For the text-containing cell, return its midpoint in [x, y] coordinate format. 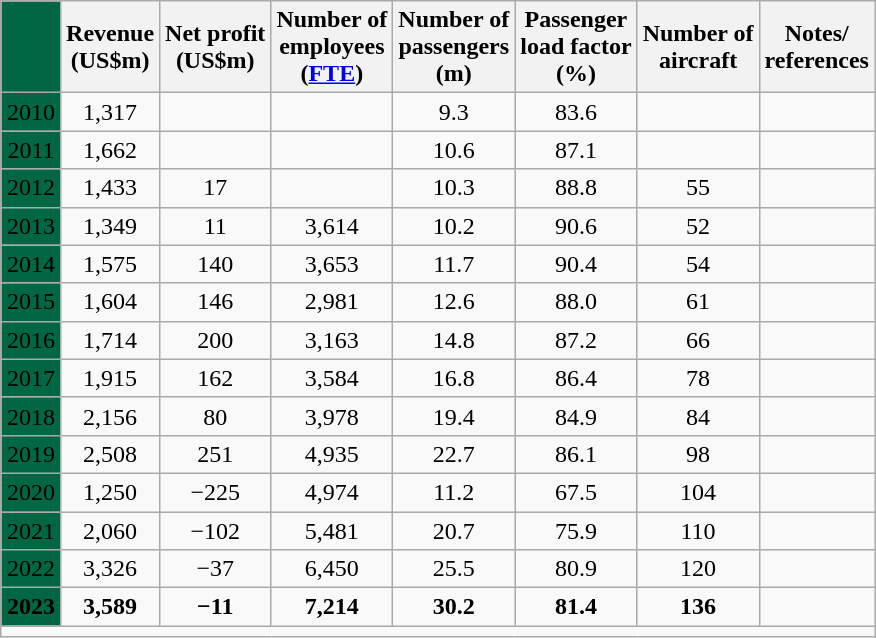
80 [216, 416]
3,589 [110, 607]
75.9 [576, 531]
2011 [30, 150]
3,614 [332, 226]
200 [216, 340]
Number ofaircraft [698, 47]
2012 [30, 188]
52 [698, 226]
Number ofemployees(FTE) [332, 47]
6,450 [332, 569]
17 [216, 188]
83.6 [576, 112]
120 [698, 569]
16.8 [454, 378]
3,978 [332, 416]
25.5 [454, 569]
30.2 [454, 607]
55 [698, 188]
2014 [30, 264]
10.2 [454, 226]
54 [698, 264]
140 [216, 264]
1,433 [110, 188]
4,935 [332, 454]
146 [216, 302]
3,163 [332, 340]
86.1 [576, 454]
10.6 [454, 150]
9.3 [454, 112]
1,915 [110, 378]
87.1 [576, 150]
14.8 [454, 340]
2,508 [110, 454]
2016 [30, 340]
2013 [30, 226]
11.2 [454, 492]
Net profit(US$m) [216, 47]
90.6 [576, 226]
5,481 [332, 531]
84.9 [576, 416]
2,060 [110, 531]
19.4 [454, 416]
2020 [30, 492]
3,326 [110, 569]
110 [698, 531]
81.4 [576, 607]
20.7 [454, 531]
61 [698, 302]
2017 [30, 378]
251 [216, 454]
10.3 [454, 188]
1,662 [110, 150]
2022 [30, 569]
84 [698, 416]
2,156 [110, 416]
3,584 [332, 378]
162 [216, 378]
−11 [216, 607]
66 [698, 340]
2018 [30, 416]
−37 [216, 569]
−225 [216, 492]
4,974 [332, 492]
1,604 [110, 302]
1,575 [110, 264]
Revenue(US$m) [110, 47]
2015 [30, 302]
−102 [216, 531]
78 [698, 378]
90.4 [576, 264]
2021 [30, 531]
Passengerload factor(%) [576, 47]
86.4 [576, 378]
87.2 [576, 340]
88.0 [576, 302]
1,250 [110, 492]
2019 [30, 454]
104 [698, 492]
Number ofpassengers(m) [454, 47]
1,317 [110, 112]
80.9 [576, 569]
136 [698, 607]
11 [216, 226]
22.7 [454, 454]
2,981 [332, 302]
98 [698, 454]
Notes/references [816, 47]
1,714 [110, 340]
67.5 [576, 492]
1,349 [110, 226]
11.7 [454, 264]
2023 [30, 607]
88.8 [576, 188]
12.6 [454, 302]
3,653 [332, 264]
7,214 [332, 607]
2010 [30, 112]
